Search for the cell housing the specified text and yield its [X, Y] center coordinate. 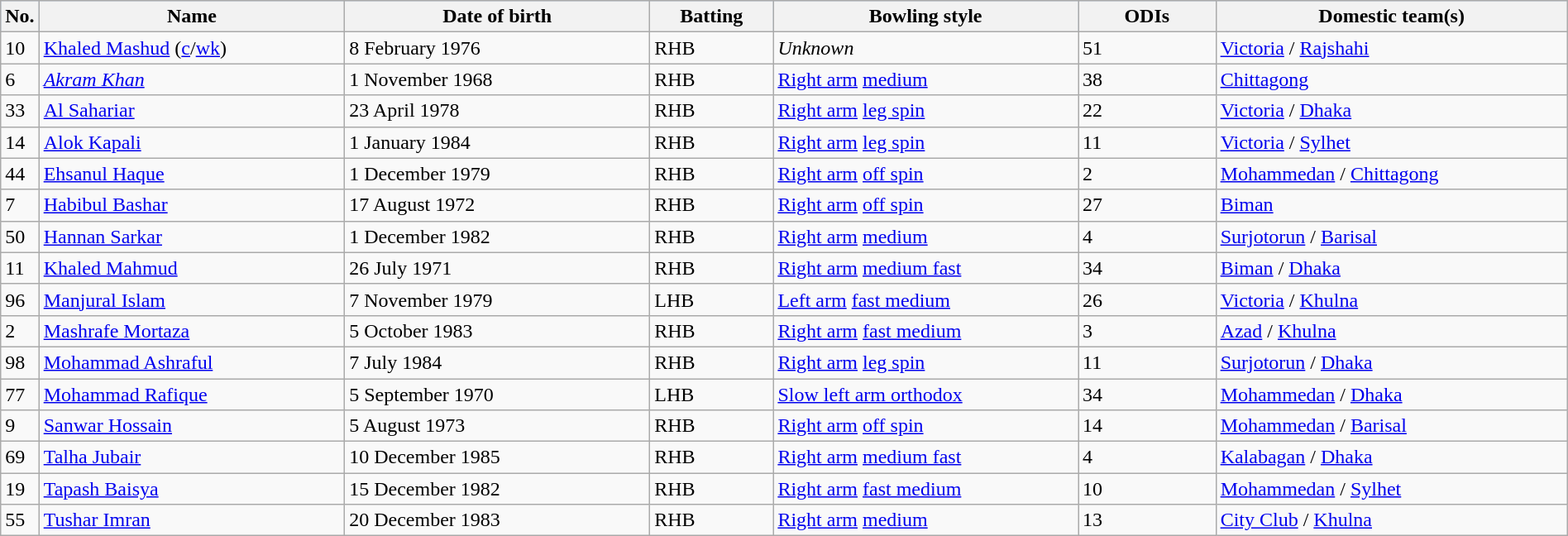
Victoria / Dhaka [1391, 111]
Biman / Dhaka [1391, 268]
Victoria / Sylhet [1391, 142]
6 [20, 79]
Slow left arm orthodox [926, 395]
26 July 1971 [498, 268]
Domestic team(s) [1391, 17]
1 November 1968 [498, 79]
10 December 1985 [498, 457]
7 November 1979 [498, 299]
No. [20, 17]
Al Sahariar [192, 111]
17 August 1972 [498, 205]
Surjotorun / Barisal [1391, 237]
City Club / Khulna [1391, 520]
Khaled Mahmud [192, 268]
Ehsanul Haque [192, 174]
Habibul Bashar [192, 205]
Batting [711, 17]
Khaled Mashud (c/wk) [192, 48]
22 [1148, 111]
50 [20, 237]
33 [20, 111]
Mashrafe Mortaza [192, 331]
Chittagong [1391, 79]
Bowling style [926, 17]
Tushar Imran [192, 520]
Victoria / Khulna [1391, 299]
38 [1148, 79]
Victoria / Rajshahi [1391, 48]
1 December 1982 [498, 237]
Akram Khan [192, 79]
51 [1148, 48]
20 December 1983 [498, 520]
Talha Jubair [192, 457]
Mohammedan / Dhaka [1391, 395]
Alok Kapali [192, 142]
26 [1148, 299]
98 [20, 362]
1 December 1979 [498, 174]
Mohammad Rafique [192, 395]
Mohammedan / Sylhet [1391, 489]
Date of birth [498, 17]
Mohammedan / Barisal [1391, 426]
Unknown [926, 48]
13 [1148, 520]
5 October 1983 [498, 331]
Left arm fast medium [926, 299]
8 February 1976 [498, 48]
Surjotorun / Dhaka [1391, 362]
7 [20, 205]
23 April 1978 [498, 111]
ODIs [1148, 17]
69 [20, 457]
55 [20, 520]
7 July 1984 [498, 362]
Manjural Islam [192, 299]
1 January 1984 [498, 142]
27 [1148, 205]
19 [20, 489]
Tapash Baisya [192, 489]
Mohammad Ashraful [192, 362]
Kalabagan / Dhaka [1391, 457]
77 [20, 395]
Sanwar Hossain [192, 426]
3 [1148, 331]
Mohammedan / Chittagong [1391, 174]
5 September 1970 [498, 395]
Azad / Khulna [1391, 331]
9 [20, 426]
Biman [1391, 205]
44 [20, 174]
5 August 1973 [498, 426]
96 [20, 299]
Hannan Sarkar [192, 237]
15 December 1982 [498, 489]
Name [192, 17]
